Provide the (X, Y) coordinate of the cell's center where the given text is located.  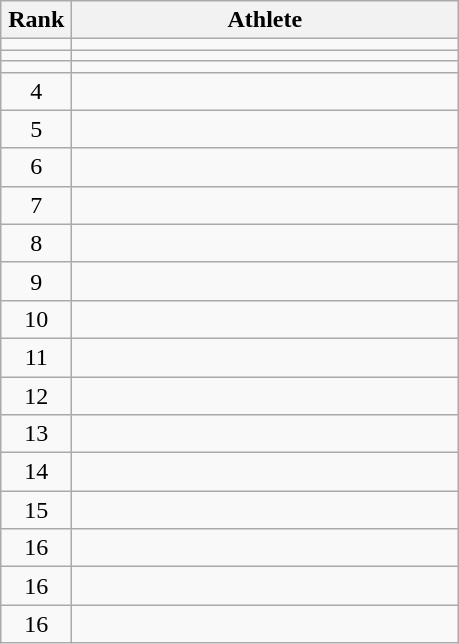
4 (36, 91)
13 (36, 434)
9 (36, 281)
7 (36, 205)
8 (36, 243)
10 (36, 319)
Athlete (265, 20)
15 (36, 510)
Rank (36, 20)
6 (36, 167)
14 (36, 472)
11 (36, 357)
5 (36, 129)
12 (36, 395)
